Detect which cell encompasses the target text, then output its (X, Y) center coordinate. 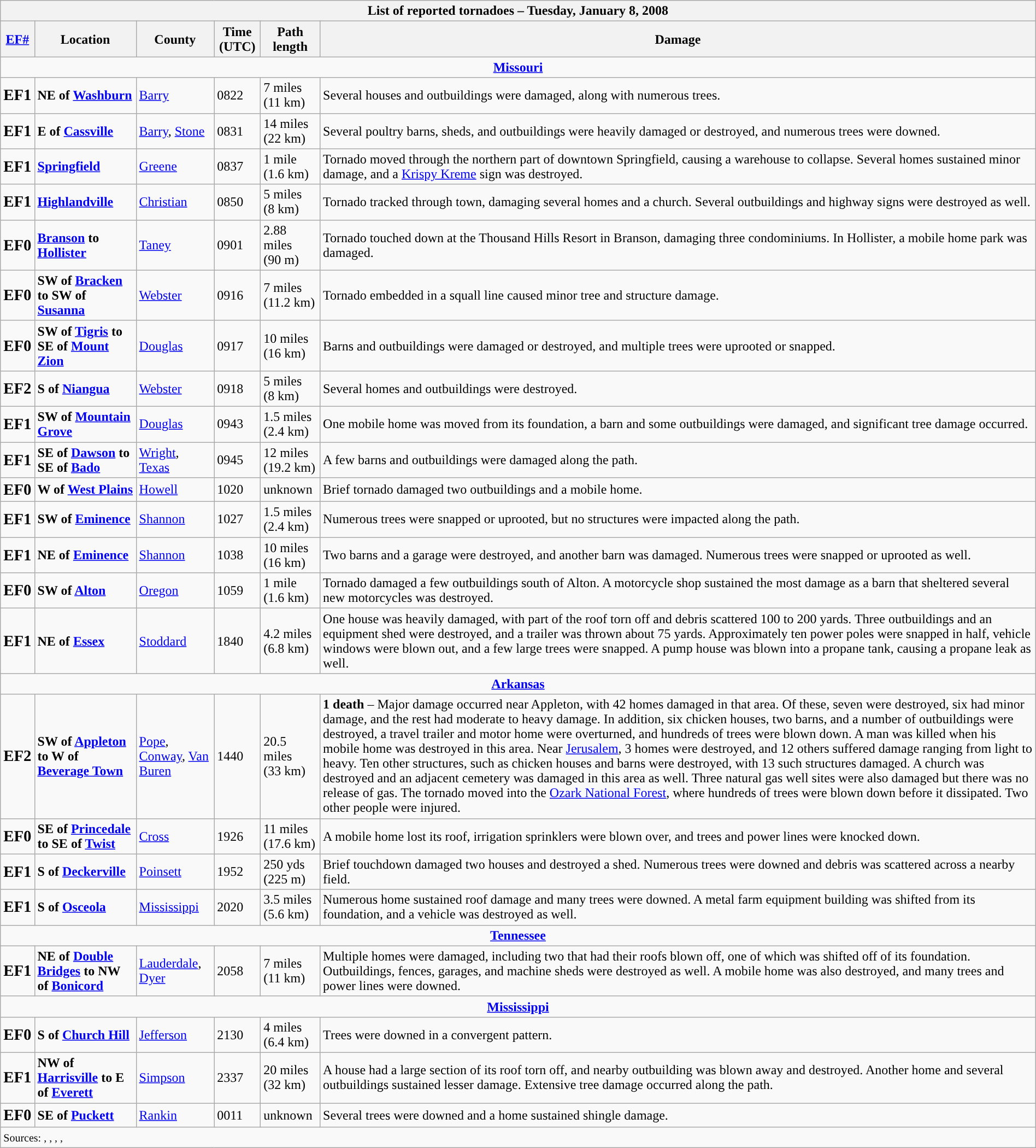
Barns and outbuildings were damaged or destroyed, and multiple trees were uprooted or snapped. (678, 345)
0850 (237, 202)
0901 (237, 245)
Branson to Hollister (85, 245)
7 miles (11.2 km) (291, 295)
Sources: , , , , (518, 1138)
Numerous trees were snapped or uprooted, but no structures were impacted along the path. (678, 519)
2020 (237, 907)
1952 (237, 871)
11 miles (17.6 km) (291, 836)
A mobile home lost its roof, irrigation sprinklers were blown over, and trees and power lines were knocked down. (678, 836)
1926 (237, 836)
Taney (175, 245)
List of reported tornadoes – Tuesday, January 8, 2008 (518, 11)
Tennessee (518, 935)
Brief touchdown damaged two houses and destroyed a shed. Numerous trees were downed and debris was scattered across a nearby field. (678, 871)
0837 (237, 166)
0011 (237, 1115)
1 mile (1.6 km) (291, 166)
10 miles(16 km) (291, 555)
SW of Alton (85, 590)
4 miles (6.4 km) (291, 1034)
Several poultry barns, sheds, and outbuildings were heavily damaged or destroyed, and numerous trees were downed. (678, 131)
Damage (678, 39)
SW of Bracken to SW of Susanna (85, 295)
1059 (237, 590)
12 miles(19.2 km) (291, 459)
0943 (237, 424)
SE of Dawson to SE of Bado (85, 459)
NE of Essex (85, 641)
14 miles(22 km) (291, 131)
SE of Puckett (85, 1115)
SE of Princedale to SE of Twist (85, 836)
One mobile home was moved from its foundation, a barn and some outbuildings were damaged, and significant tree damage occurred. (678, 424)
S of Osceola (85, 907)
Trees were downed in a convergent pattern. (678, 1034)
2.88 miles(90 m) (291, 245)
Several houses and outbuildings were damaged, along with numerous trees. (678, 95)
3.5 miles(5.6 km) (291, 907)
A few barns and outbuildings were damaged along the path. (678, 459)
Two barns and a garage were destroyed, and another barn was damaged. Numerous trees were snapped or uprooted as well. (678, 555)
S of Deckerville (85, 871)
Tornado embedded in a squall line caused minor tree and structure damage. (678, 295)
Arkansas (518, 684)
Time (UTC) (237, 39)
Barry (175, 95)
Brief tornado damaged two outbuildings and a mobile home. (678, 490)
1440 (237, 757)
Rankin (175, 1115)
10 miles (16 km) (291, 345)
0831 (237, 131)
1 mile(1.6 km) (291, 590)
Barry, Stone (175, 131)
NE of Double Bridges to NW of Bonicord (85, 971)
Location (85, 39)
SW of Eminence (85, 519)
E of Cassville (85, 131)
S of Niangua (85, 388)
1027 (237, 519)
0918 (237, 388)
S of Church Hill (85, 1034)
Greene (175, 166)
20.5 miles(33 km) (291, 757)
1020 (237, 490)
Stoddard (175, 641)
SW of Mountain Grove (85, 424)
4.2 miles(6.8 km) (291, 641)
NE of Eminence (85, 555)
NE of Washburn (85, 95)
Several homes and outbuildings were destroyed. (678, 388)
Cross (175, 836)
Poinsett (175, 871)
SW of Tigris to SE of Mount Zion (85, 345)
Path length (291, 39)
2130 (237, 1034)
250 yds(225 m) (291, 871)
0822 (237, 95)
Howell (175, 490)
Highlandville (85, 202)
Tornado tracked through town, damaging several homes and a church. Several outbuildings and highway signs were destroyed as well. (678, 202)
0945 (237, 459)
Christian (175, 202)
County (175, 39)
1840 (237, 641)
Several trees were downed and a home sustained shingle damage. (678, 1115)
0916 (237, 295)
1038 (237, 555)
Tornado touched down at the Thousand Hills Resort in Branson, damaging three condominiums. In Hollister, a mobile home park was damaged. (678, 245)
2058 (237, 971)
Simpson (175, 1077)
2337 (237, 1077)
SW of Appleton to W of Beverage Town (85, 757)
20 miles (32 km) (291, 1077)
EF# (17, 39)
W of West Plains (85, 490)
Pope, Conway, Van Buren (175, 757)
Wright, Texas (175, 459)
0917 (237, 345)
Lauderdale, Dyer (175, 971)
Springfield (85, 166)
NW of Harrisville to E of Everett (85, 1077)
Jefferson (175, 1034)
Oregon (175, 590)
Missouri (518, 67)
